Return the (x, y) coordinate for the center point of the cell that contains the specified text.  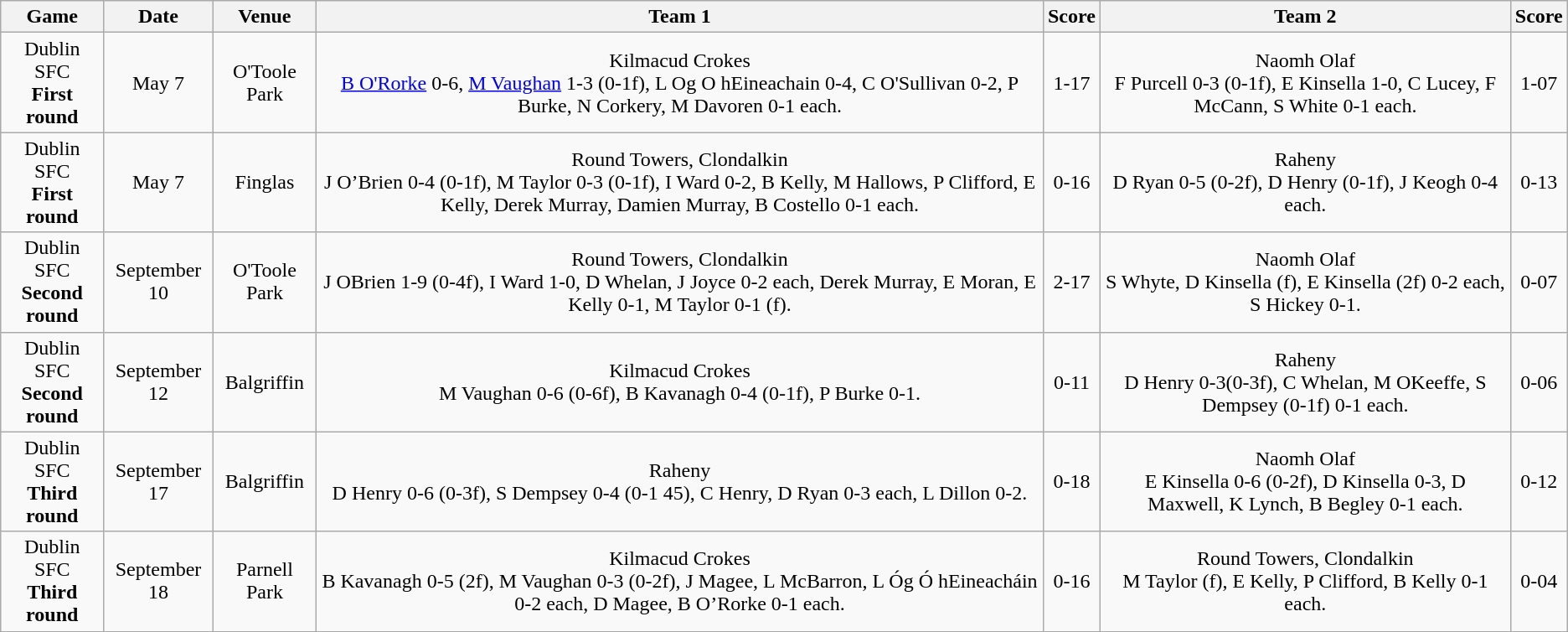
September 12 (159, 382)
Venue (265, 17)
Kilmacud CrokesM Vaughan 0-6 (0-6f), B Kavanagh 0-4 (0-1f), P Burke 0-1. (680, 382)
Finglas (265, 183)
Naomh OlafE Kinsella 0-6 (0-2f), D Kinsella 0-3, D Maxwell, K Lynch, B Begley 0-1 each. (1305, 481)
September 18 (159, 582)
0-12 (1539, 481)
Round Towers, ClondalkinJ OBrien 1-9 (0-4f), I Ward 1-0, D Whelan, J Joyce 0-2 each, Derek Murray, E Moran, E Kelly 0-1, M Taylor 0-1 (f). (680, 282)
Kilmacud CrokesB O'Rorke 0-6, M Vaughan 1-3 (0-1f), L Og O hEineachain 0-4, C O'Sullivan 0-2, P Burke, N Corkery, M Davoren 0-1 each. (680, 82)
1-07 (1539, 82)
Team 2 (1305, 17)
Naomh OlafS Whyte, D Kinsella (f), E Kinsella (2f) 0-2 each, S Hickey 0-1. (1305, 282)
September 17 (159, 481)
Kilmacud CrokesB Kavanagh 0-5 (2f), M Vaughan 0-3 (0-2f), J Magee, L McBarron, L Óg Ó hEineacháin 0-2 each, D Magee, B O’Rorke 0-1 each. (680, 582)
0-04 (1539, 582)
0-18 (1071, 481)
0-06 (1539, 382)
2-17 (1071, 282)
Round Towers, ClondalkinM Taylor (f), E Kelly, P Clifford, B Kelly 0-1 each. (1305, 582)
0-07 (1539, 282)
RahenyD Henry 0-3(0-3f), C Whelan, M OKeeffe, S Dempsey (0-1f) 0-1 each. (1305, 382)
Game (52, 17)
0-11 (1071, 382)
Team 1 (680, 17)
RahenyD Ryan 0-5 (0-2f), D Henry (0-1f), J Keogh 0-4 each. (1305, 183)
1-17 (1071, 82)
Parnell Park (265, 582)
September 10 (159, 282)
RahenyD Henry 0-6 (0-3f), S Dempsey 0-4 (0-1 45), C Henry, D Ryan 0-3 each, L Dillon 0-2. (680, 481)
Naomh OlafF Purcell 0-3 (0-1f), E Kinsella 1-0, C Lucey, F McCann, S White 0-1 each. (1305, 82)
Date (159, 17)
0-13 (1539, 183)
